From the cell containing the given text, extract its center point as (x, y) coordinate. 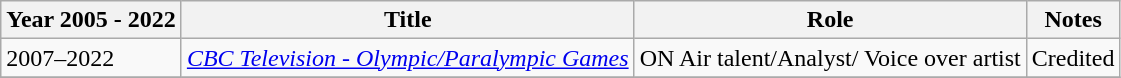
Notes (1073, 20)
CBC Television - Olympic/Paralympic Games (408, 58)
2007–2022 (92, 58)
Title (408, 20)
Credited (1073, 58)
ON Air talent/Analyst/ Voice over artist (830, 58)
Role (830, 20)
Year 2005 - 2022 (92, 20)
